Output the (x, y) coordinate of the center of the cell containing the given text.  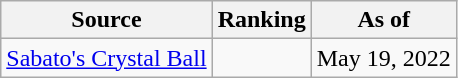
Source (106, 20)
Sabato's Crystal Ball (106, 58)
May 19, 2022 (384, 58)
Ranking (262, 20)
As of (384, 20)
